Return the (X, Y) coordinate for the center point of the cell that contains the specified text.  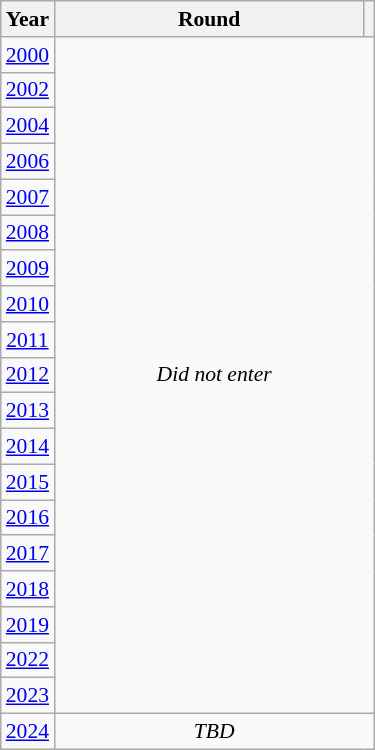
2014 (28, 447)
2023 (28, 696)
2007 (28, 197)
2008 (28, 233)
2022 (28, 660)
2009 (28, 269)
2006 (28, 162)
2000 (28, 55)
2004 (28, 126)
2011 (28, 340)
Year (28, 19)
TBD (214, 732)
2016 (28, 518)
2024 (28, 732)
2010 (28, 304)
2002 (28, 90)
Did not enter (214, 376)
Round (209, 19)
2012 (28, 375)
2019 (28, 625)
2017 (28, 554)
2013 (28, 411)
2018 (28, 589)
2015 (28, 482)
